Locate the cell with the specified text and output its (x, y) center coordinate. 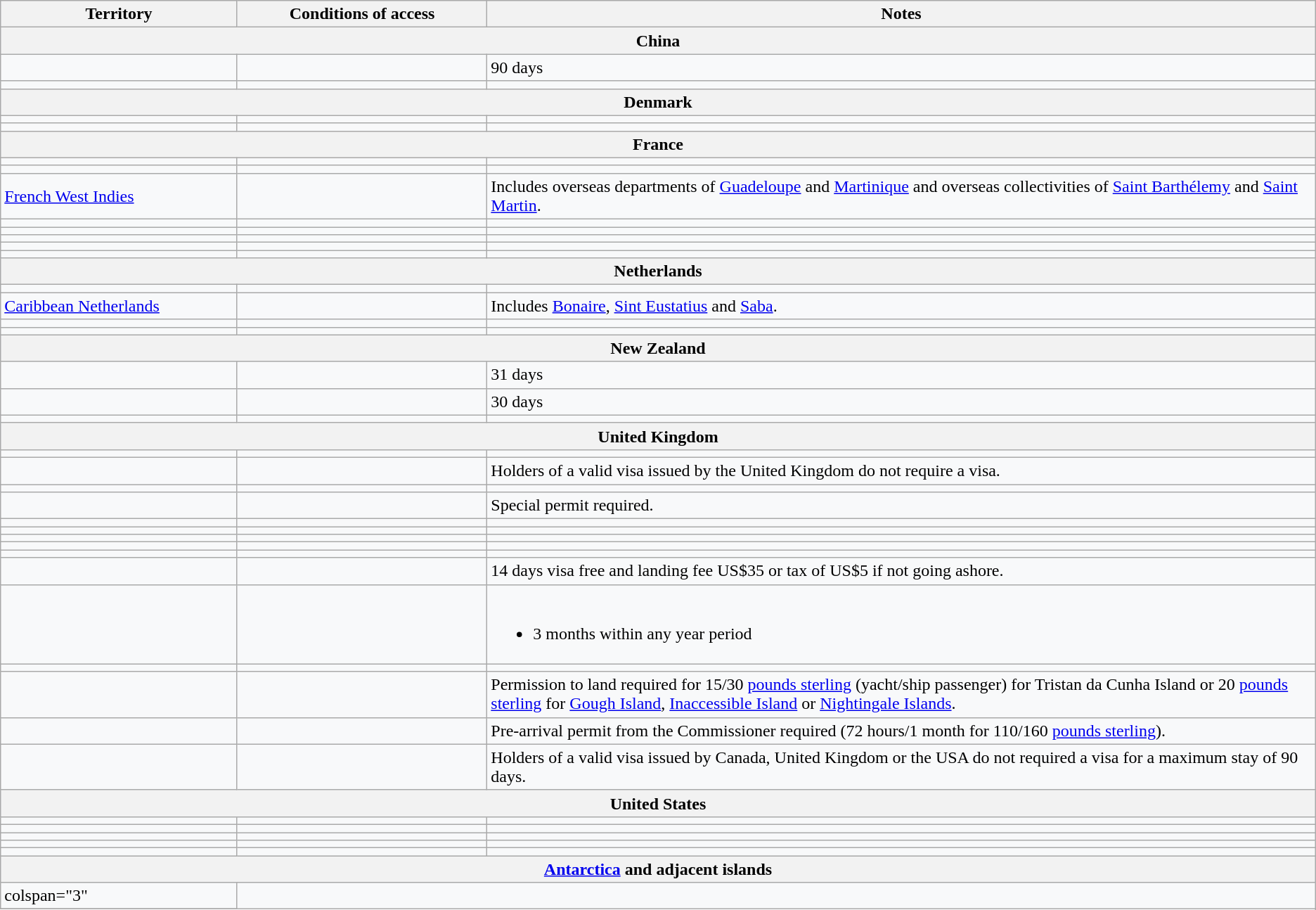
30 days (901, 402)
Conditions of access (361, 14)
Netherlands (658, 271)
Denmark (658, 102)
United Kingdom (658, 436)
Includes Bonaire, Sint Eustatius and Saba. (901, 306)
3 months within any year period (901, 624)
31 days (901, 375)
France (658, 144)
Holders of a valid visa issued by Canada, United Kingdom or the USA do not required a visa for a maximum stay of 90 days. (901, 767)
United States (658, 803)
colspan="3" (120, 896)
Holders of a valid visa issued by the United Kingdom do not require a visa. (901, 470)
Includes overseas departments of Guadeloupe and Martinique and overseas collectivities of Saint Barthélemy and Saint Martin. (901, 196)
Caribbean Netherlands (120, 306)
Territory (120, 14)
Pre-arrival permit from the Commissioner required (72 hours/1 month for 110/160 pounds sterling). (901, 731)
Notes (901, 14)
14 days visa free and landing fee US$35 or tax of US$5 if not going ashore. (901, 571)
New Zealand (658, 348)
Special permit required. (901, 506)
French West Indies (120, 196)
90 days (901, 68)
China (658, 41)
Antarctica and adjacent islands (658, 869)
